Identify which cell holds the provided text, then report its (x, y) central coordinate. 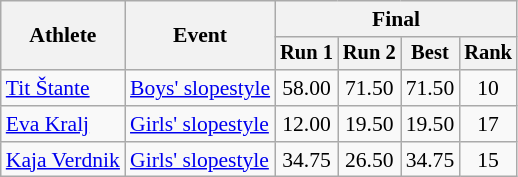
58.00 (306, 88)
17 (488, 124)
Eva Kralj (63, 124)
Event (200, 36)
Run 2 (370, 54)
Best (430, 54)
Tit Štante (63, 88)
12.00 (306, 124)
Boys' slopestyle (200, 88)
Girls' slopestyle (200, 124)
Athlete (63, 36)
Run 1 (306, 54)
Rank (488, 54)
Final (396, 19)
10 (488, 88)
